Pinpoint the cell where the given text exists, returning its (x, y) midpoint coordinate. 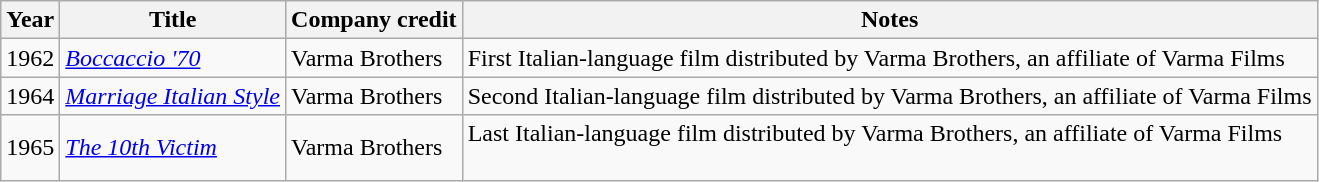
Company credit (374, 20)
1962 (30, 58)
1964 (30, 96)
1965 (30, 148)
Boccaccio '70 (173, 58)
Marriage Italian Style (173, 96)
Year (30, 20)
The 10th Victim (173, 148)
Title (173, 20)
First Italian-language film distributed by Varma Brothers, an affiliate of Varma Films (890, 58)
Second Italian-language film distributed by Varma Brothers, an affiliate of Varma Films (890, 96)
Notes (890, 20)
Last Italian-language film distributed by Varma Brothers, an affiliate of Varma Films (890, 148)
